Pinpoint the cell where the given text exists, returning its (x, y) midpoint coordinate. 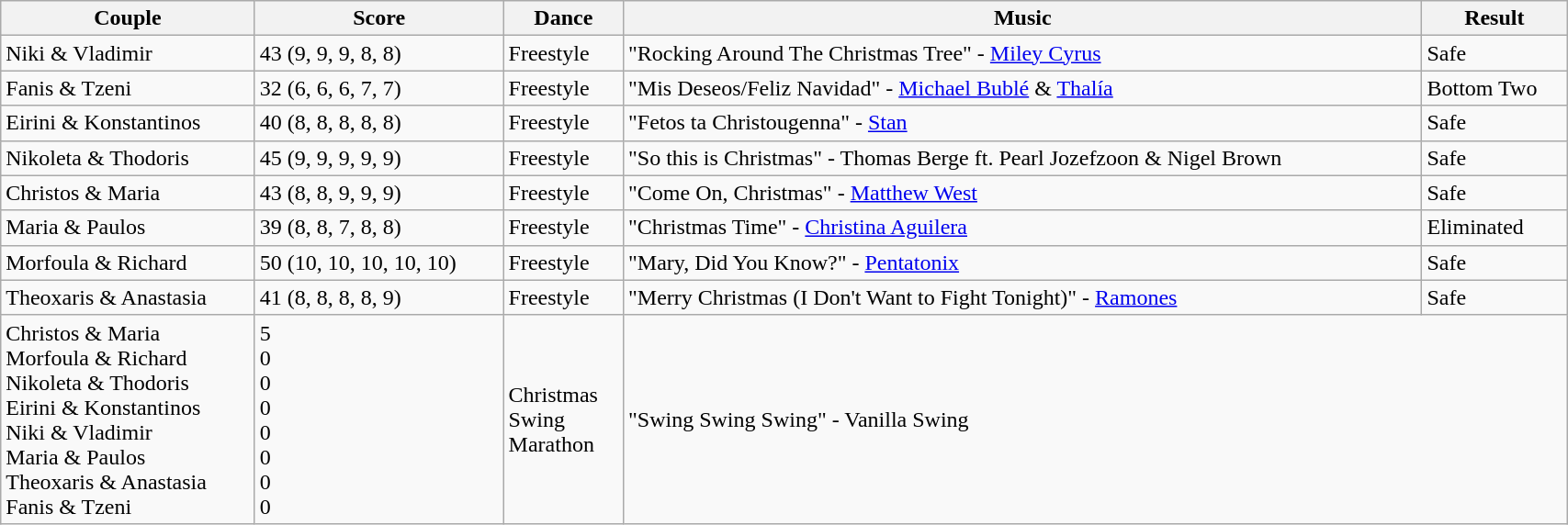
50000000 (378, 419)
"Mary, Did You Know?" - Pentatonix (1023, 262)
43 (8, 8, 9, 9, 9) (378, 193)
Theoxaris & Anastasia (128, 297)
"Fetos ta Christougenna" - Stan (1023, 123)
"Christmas Time" - Christina Aguilera (1023, 228)
"Come On, Christmas" - Matthew West (1023, 193)
ChristmasSwingMarathon (563, 419)
Fanis & Tzeni (128, 88)
"So this is Christmas" - Thomas Berge ft. Pearl Jozefzoon & Nigel Brown (1023, 158)
"Mis Deseos/Feliz Navidad" - Michael Bublé & Thalía (1023, 88)
Couple (128, 18)
Eliminated (1495, 228)
Dance (563, 18)
43 (9, 9, 9, 8, 8) (378, 53)
Eirini & Konstantinos (128, 123)
Morfoula & Richard (128, 262)
Score (378, 18)
Bottom Two (1495, 88)
50 (10, 10, 10, 10, 10) (378, 262)
Maria & Paulos (128, 228)
"Rocking Around The Christmas Tree" - Miley Cyrus (1023, 53)
39 (8, 8, 7, 8, 8) (378, 228)
Result (1495, 18)
41 (8, 8, 8, 8, 9) (378, 297)
"Merry Christmas (I Don't Want to Fight Tonight)" - Ramones (1023, 297)
Niki & Vladimir (128, 53)
32 (6, 6, 6, 7, 7) (378, 88)
Nikoleta & Thodoris (128, 158)
"Swing Swing Swing" - Vanilla Swing (1095, 419)
Christos & MariaMorfoula & RichardNikoleta & ThodorisEirini & KonstantinosNiki & VladimirMaria & PaulosTheoxaris & AnastasiaFanis & Tzeni (128, 419)
Christos & Maria (128, 193)
45 (9, 9, 9, 9, 9) (378, 158)
Music (1023, 18)
40 (8, 8, 8, 8, 8) (378, 123)
